Extract the [x, y] coordinate from the center of the cell holding the provided text.  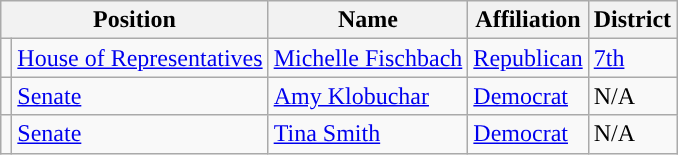
Position [134, 20]
House of Representatives [140, 58]
Affiliation [528, 20]
Name [368, 20]
Tina Smith [368, 134]
District [632, 20]
7th [632, 58]
Amy Klobuchar [368, 96]
Republican [528, 58]
Michelle Fischbach [368, 58]
